Detect which cell encompasses the target text, then output its (x, y) center coordinate. 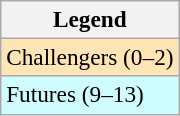
Challengers (0–2) (90, 57)
Legend (90, 19)
Futures (9–13) (90, 95)
